Output the (x, y) coordinate of the center of the cell containing the given text.  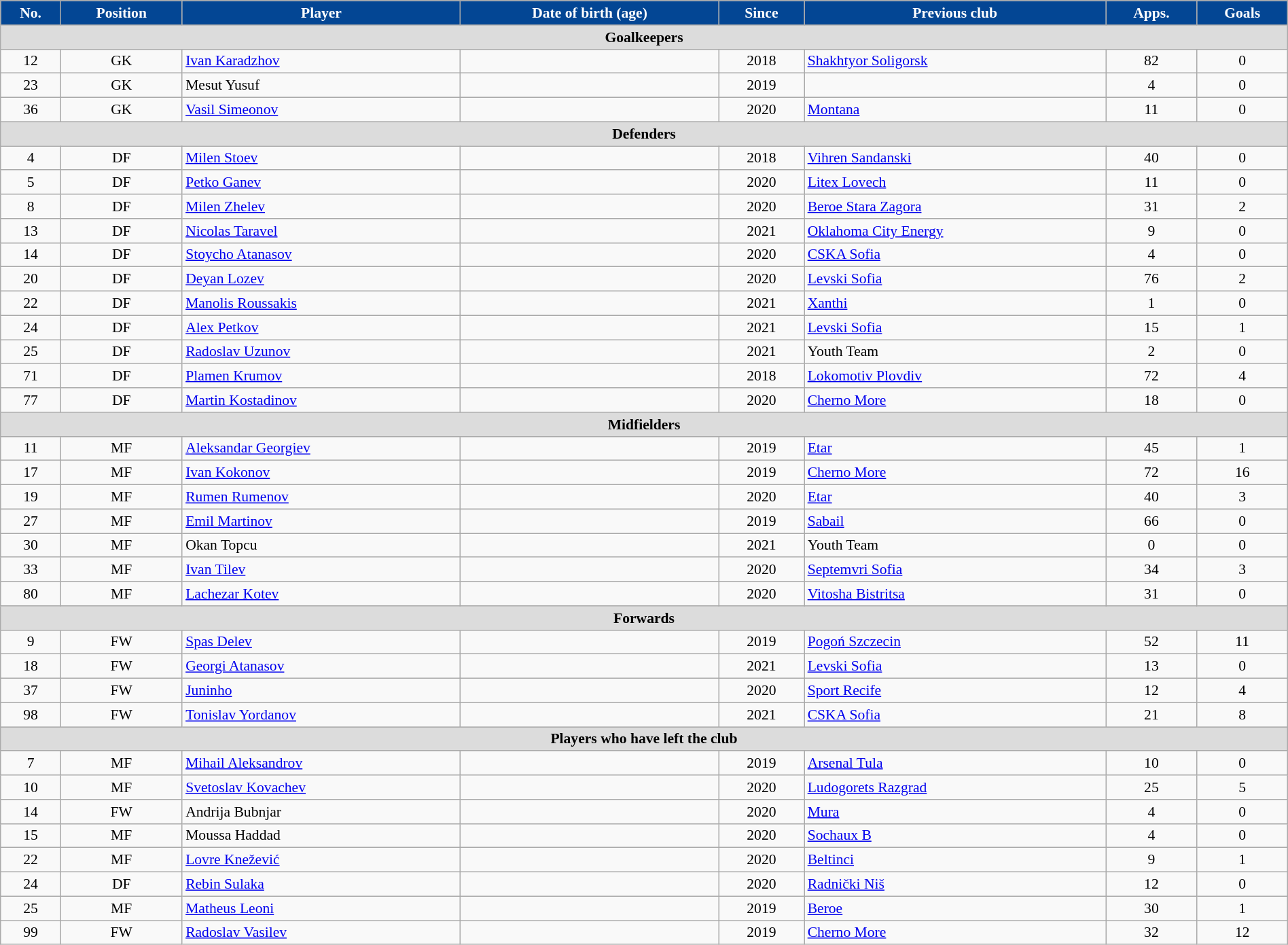
17 (31, 473)
Mura (955, 812)
Georgi Atanasov (321, 666)
Oklahoma City Energy (955, 231)
77 (31, 400)
Rebin Sulaka (321, 885)
Player (321, 13)
Svetoslav Kovachev (321, 787)
Milen Stoev (321, 158)
Deyan Lozev (321, 279)
32 (1151, 933)
Forwards (644, 618)
Players who have left the club (644, 739)
Montana (955, 110)
Midfielders (644, 425)
Radoslav Vasilev (321, 933)
23 (31, 86)
Emil Martinov (321, 521)
21 (1151, 715)
Pogoń Szczecin (955, 642)
Milen Zhelev (321, 207)
Manolis Roussakis (321, 304)
Previous club (955, 13)
Alex Petkov (321, 327)
Lachezar Kotev (321, 594)
19 (31, 497)
37 (31, 691)
Shakhtyor Soligorsk (955, 61)
Goalkeepers (644, 37)
Aleksandar Georgiev (321, 448)
Vitosha Bistritsa (955, 594)
Tonislav Yordanov (321, 715)
Okan Topcu (321, 546)
Sport Recife (955, 691)
Martin Kostadinov (321, 400)
36 (31, 110)
Moussa Haddad (321, 836)
Mihail Aleksandrov (321, 764)
Beroe (955, 908)
Litex Lovech (955, 183)
Beltinci (955, 860)
Ludogorets Razgrad (955, 787)
Sabail (955, 521)
34 (1151, 570)
71 (31, 376)
52 (1151, 642)
Arsenal Tula (955, 764)
99 (31, 933)
Radnički Niš (955, 885)
Defenders (644, 134)
20 (31, 279)
Ivan Kokonov (321, 473)
80 (31, 594)
Vasil Simeonov (321, 110)
No. (31, 13)
Juninho (321, 691)
Spas Delev (321, 642)
Lovre Knežević (321, 860)
33 (31, 570)
76 (1151, 279)
Petko Ganev (321, 183)
Beroe Stara Zagora (955, 207)
Ivan Tilev (321, 570)
82 (1151, 61)
Plamen Krumov (321, 376)
Vihren Sandanski (955, 158)
Nicolas Taravel (321, 231)
Lokomotiv Plovdiv (955, 376)
Radoslav Uzunov (321, 352)
Xanthi (955, 304)
Since (761, 13)
16 (1242, 473)
66 (1151, 521)
Position (121, 13)
Stoycho Atanasov (321, 255)
Apps. (1151, 13)
27 (31, 521)
Date of birth (age) (590, 13)
Rumen Rumenov (321, 497)
Sochaux B (955, 836)
Septemvri Sofia (955, 570)
45 (1151, 448)
Goals (1242, 13)
7 (31, 764)
Andrija Bubnjar (321, 812)
Ivan Karadzhov (321, 61)
Mesut Yusuf (321, 86)
98 (31, 715)
Matheus Leoni (321, 908)
